Pinpoint the cell where the given text exists, returning its [X, Y] midpoint coordinate. 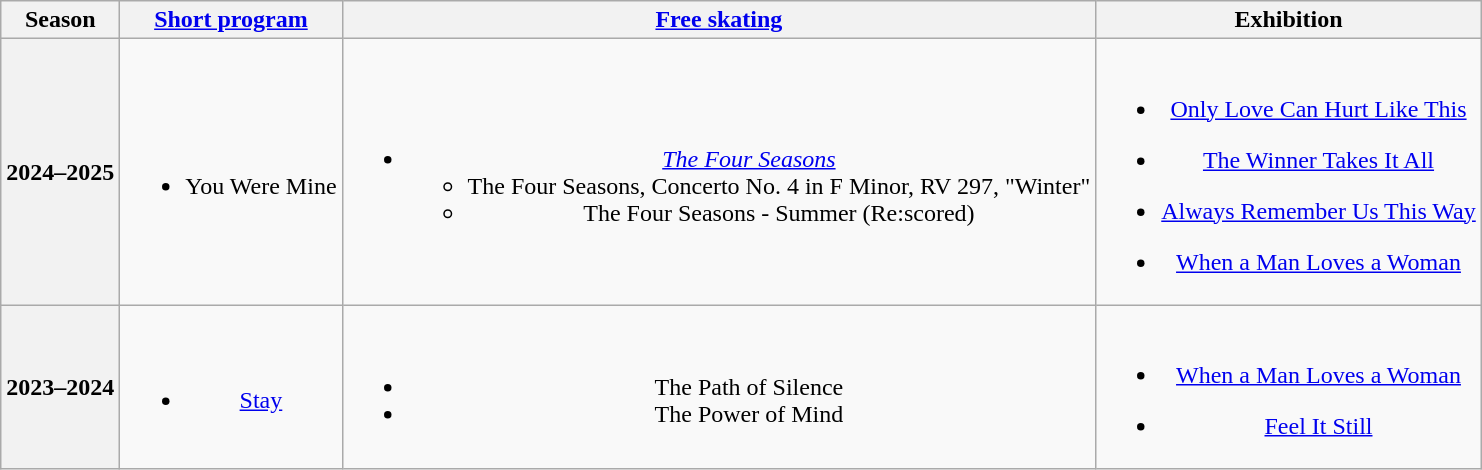
Only Love Can Hurt Like This The Winner Takes It All Always Remember Us This Way When a Man Loves a Woman [1289, 172]
Stay [231, 387]
You Were Mine [231, 172]
2024–2025 [60, 172]
Season [60, 20]
Short program [231, 20]
The Four Seasons The Four Seasons, Concerto No. 4 in F Minor, RV 297, "Winter"The Four Seasons - Summer (Re:scored) [719, 172]
Free skating [719, 20]
Exhibition [1289, 20]
The Path of SilenceThe Power of Mind [719, 387]
2023–2024 [60, 387]
When a Man Loves a Woman Feel It Still [1289, 387]
